For the text-containing cell, return its midpoint in (X, Y) coordinate format. 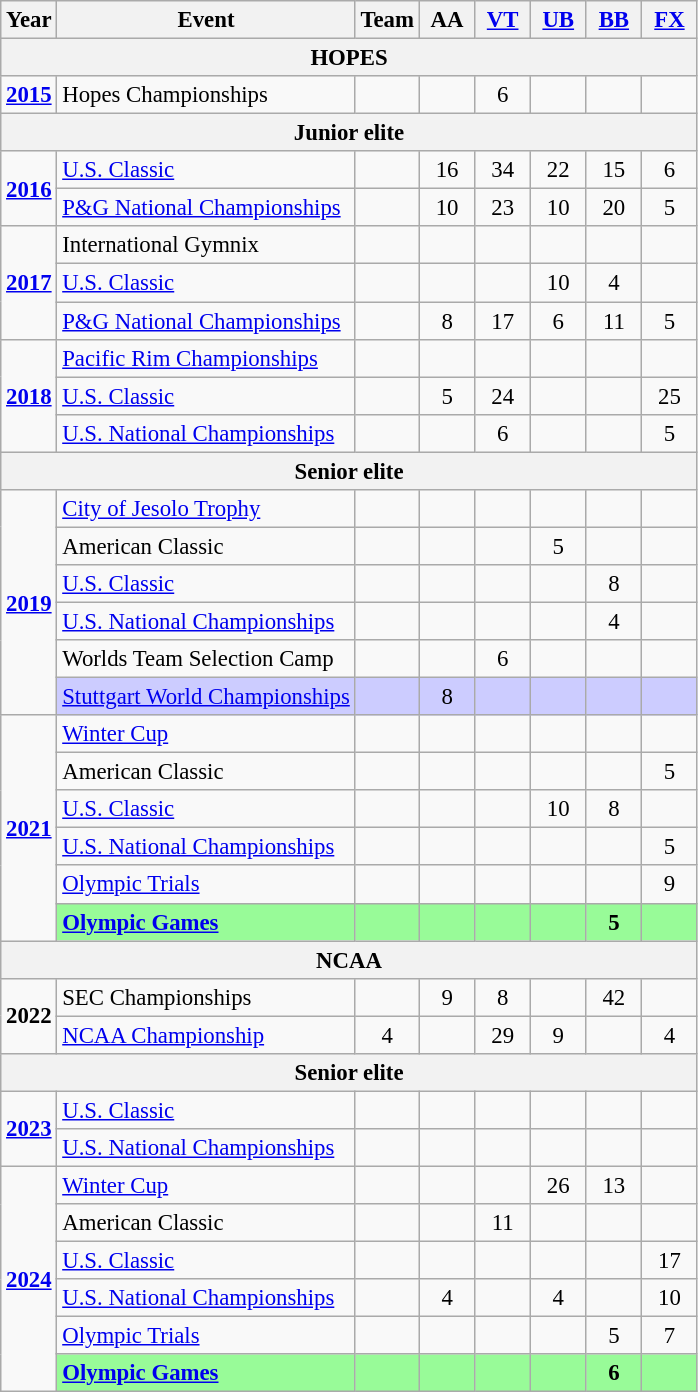
26 (558, 1185)
SEC Championships (206, 997)
AA (447, 20)
2016 (29, 188)
29 (503, 1035)
Year (29, 20)
2024 (29, 1279)
UB (558, 20)
24 (503, 396)
2023 (29, 1128)
BB (614, 20)
NCAA (349, 960)
Team (387, 20)
15 (614, 170)
International Gymnix (206, 245)
2017 (29, 282)
2021 (29, 828)
25 (670, 396)
City of Jesolo Trophy (206, 509)
34 (503, 170)
2015 (29, 95)
Pacific Rim Championships (206, 358)
VT (503, 20)
HOPES (349, 58)
16 (447, 170)
20 (614, 208)
NCAA Championship (206, 1035)
22 (558, 170)
Hopes Championships (206, 95)
FX (670, 20)
2019 (29, 603)
Junior elite (349, 133)
Stuttgart World Championships (206, 697)
2022 (29, 1016)
Event (206, 20)
23 (503, 208)
7 (670, 1336)
42 (614, 997)
13 (614, 1185)
Worlds Team Selection Camp (206, 659)
2018 (29, 396)
